Scan for the cell matching the given text and deliver its (x, y) coordinate at center. 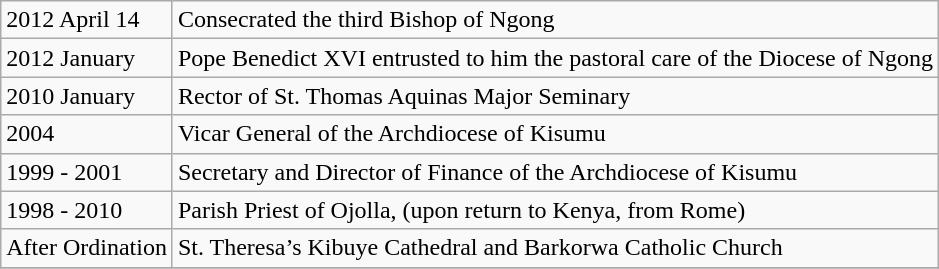
2004 (87, 134)
1999 - 2001 (87, 172)
Consecrated the third Bishop of Ngong (555, 20)
Pope Benedict XVI entrusted to him the pastoral care of the Diocese of Ngong (555, 58)
Secretary and Director of Finance of the Archdiocese of Kisumu (555, 172)
2012 April 14 (87, 20)
Rector of St. Thomas Aquinas Major Seminary (555, 96)
1998 - 2010 (87, 210)
2012 January (87, 58)
2010 January (87, 96)
Parish Priest of Ojolla, (upon return to Kenya, from Rome) (555, 210)
After Ordination (87, 248)
St. Theresa’s Kibuye Cathedral and Barkorwa Catholic Church (555, 248)
Vicar General of the Archdiocese of Kisumu (555, 134)
